Detect which cell encompasses the target text, then output its (x, y) center coordinate. 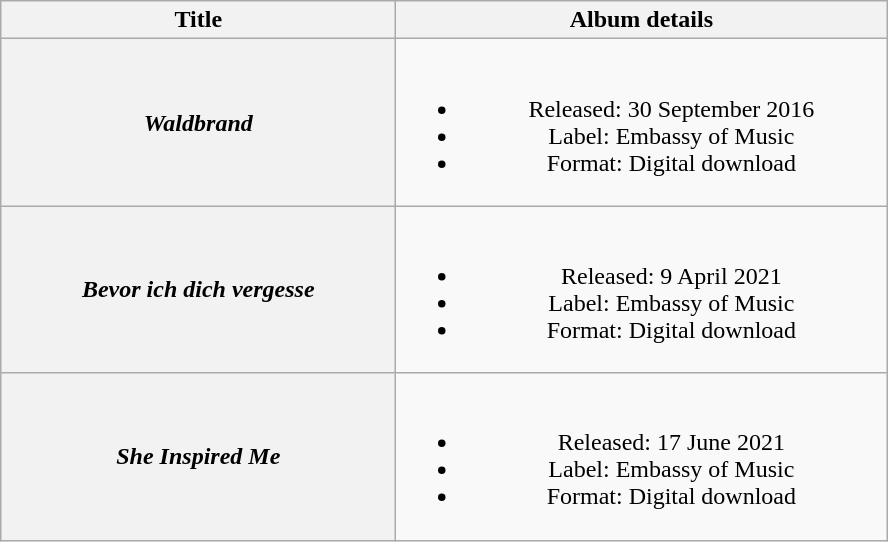
Released: 17 June 2021Label: Embassy of MusicFormat: Digital download (642, 456)
Released: 30 September 2016Label: Embassy of MusicFormat: Digital download (642, 122)
She Inspired Me (198, 456)
Waldbrand (198, 122)
Bevor ich dich vergesse (198, 290)
Released: 9 April 2021Label: Embassy of MusicFormat: Digital download (642, 290)
Title (198, 20)
Album details (642, 20)
